Return the (x, y) coordinate for the center point of the cell that contains the specified text.  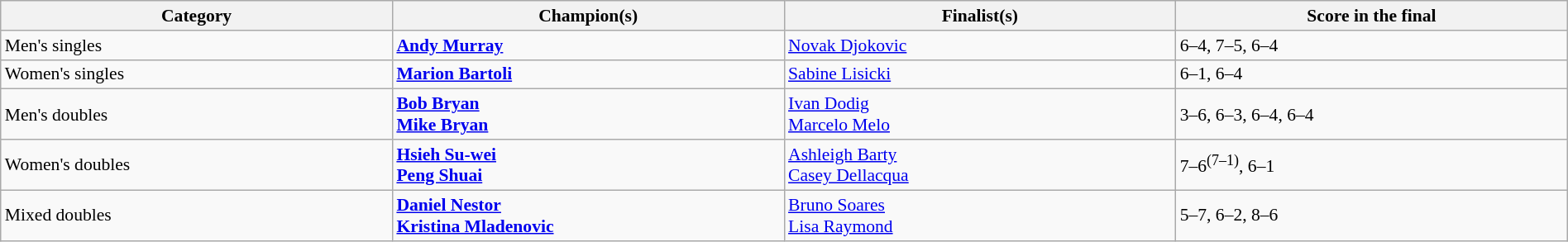
Ivan Dodig Marcelo Melo (980, 114)
6–1, 6–4 (1372, 74)
Men's singles (197, 45)
Bruno Soares Lisa Raymond (980, 215)
Andy Murray (588, 45)
Category (197, 16)
Novak Djokovic (980, 45)
Ashleigh Barty Casey Dellacqua (980, 165)
Women's doubles (197, 165)
Champion(s) (588, 16)
6–4, 7–5, 6–4 (1372, 45)
Bob Bryan Mike Bryan (588, 114)
Marion Bartoli (588, 74)
Sabine Lisicki (980, 74)
7–6(7–1), 6–1 (1372, 165)
5–7, 6–2, 8–6 (1372, 215)
Men's doubles (197, 114)
Mixed doubles (197, 215)
Score in the final (1372, 16)
3–6, 6–3, 6–4, 6–4 (1372, 114)
Women's singles (197, 74)
Finalist(s) (980, 16)
Daniel Nestor Kristina Mladenovic (588, 215)
Hsieh Su-wei Peng Shuai (588, 165)
